Return the (x, y) coordinate for the center point of the cell that contains the specified text.  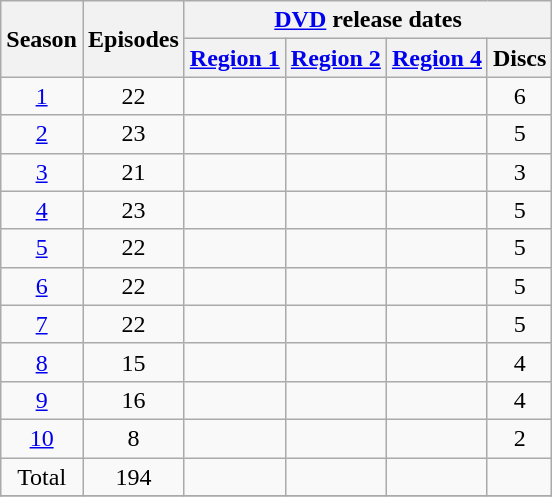
Region 1 (234, 58)
1 (42, 96)
Region 2 (336, 58)
Discs (519, 58)
10 (42, 438)
Episodes (133, 39)
16 (133, 400)
9 (42, 400)
Region 4 (436, 58)
Season (42, 39)
7 (42, 324)
15 (133, 362)
21 (133, 172)
DVD release dates (368, 20)
Total (42, 477)
194 (133, 477)
